Detect which cell encompasses the target text, then output its (X, Y) center coordinate. 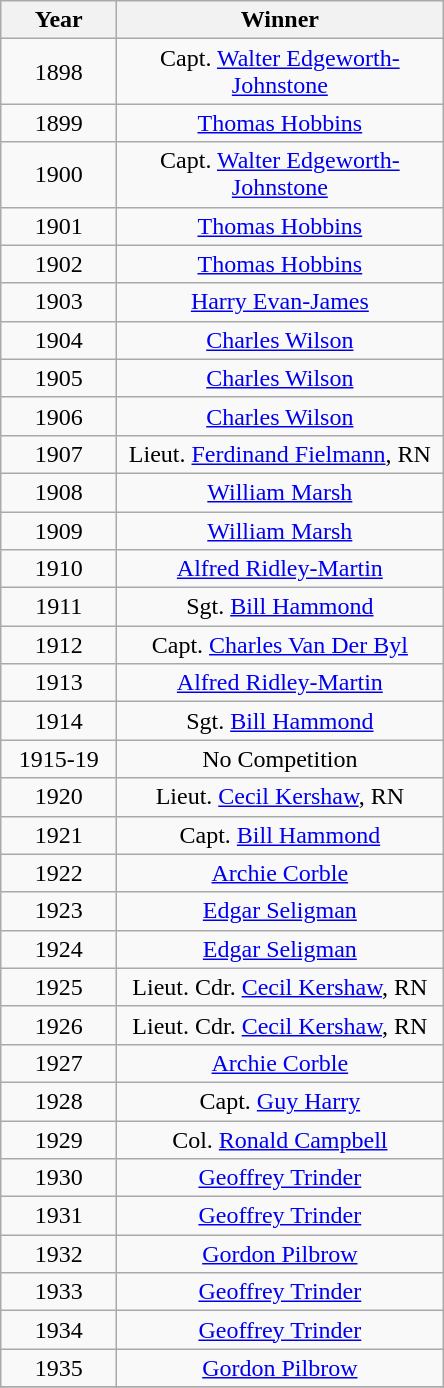
1913 (59, 683)
1930 (59, 1178)
1922 (59, 873)
1912 (59, 645)
Capt. Bill Hammond (280, 835)
1907 (59, 454)
Lieut. Ferdinand Fielmann, RN (280, 454)
Col. Ronald Campbell (280, 1139)
1926 (59, 1025)
No Competition (280, 759)
1923 (59, 911)
1906 (59, 416)
1931 (59, 1216)
1927 (59, 1063)
1904 (59, 340)
1905 (59, 378)
1898 (59, 72)
1899 (59, 123)
1924 (59, 949)
1911 (59, 607)
1903 (59, 302)
Winner (280, 20)
1921 (59, 835)
1925 (59, 987)
1928 (59, 1101)
1902 (59, 264)
1934 (59, 1330)
1915-19 (59, 759)
1935 (59, 1368)
1900 (59, 174)
1929 (59, 1139)
1933 (59, 1292)
1910 (59, 569)
1909 (59, 531)
Harry Evan-James (280, 302)
Capt. Guy Harry (280, 1101)
1932 (59, 1254)
1908 (59, 492)
1901 (59, 226)
Capt. Charles Van Der Byl (280, 645)
1920 (59, 797)
Lieut. Cecil Kershaw, RN (280, 797)
1914 (59, 721)
Year (59, 20)
